From the cell containing the given text, extract its center point as (x, y) coordinate. 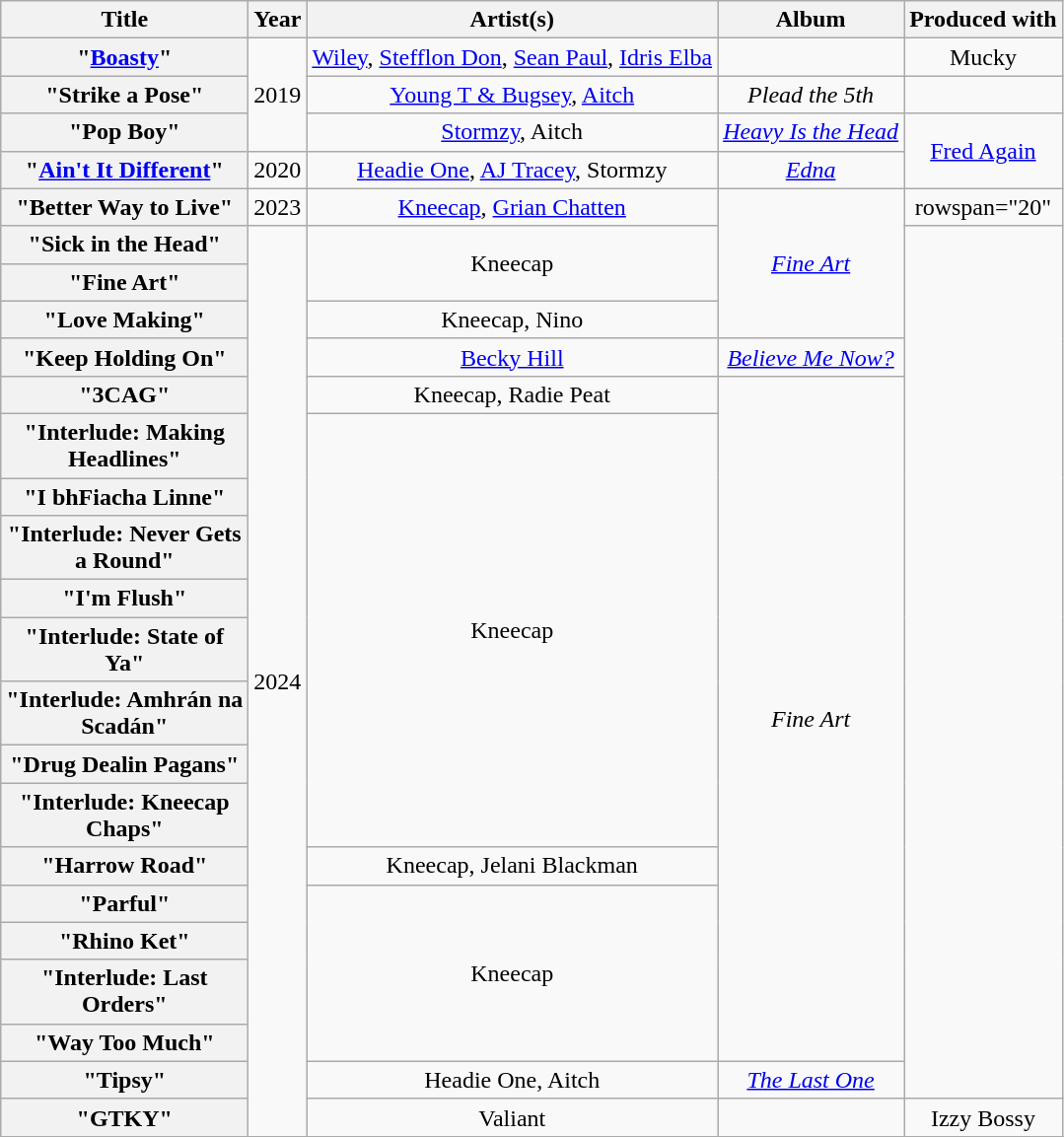
"I'm Flush" (124, 599)
Heavy Is the Head (811, 132)
Headie One, Aitch (513, 1080)
"Boasty" (124, 57)
"Strike a Pose" (124, 95)
"Keep Holding On" (124, 357)
Edna (811, 170)
Mucky (984, 57)
"Fine Art" (124, 282)
Kneecap, Jelani Blackman (513, 866)
Kneecap, Nino (513, 320)
2024 (278, 680)
Stormzy, Aitch (513, 132)
Valiant (513, 1117)
Becky Hill (513, 357)
"Better Way to Live" (124, 207)
The Last One (811, 1080)
2019 (278, 95)
Wiley, Stefflon Don, Sean Paul, Idris Elba (513, 57)
"Way Too Much" (124, 1042)
Produced with (984, 20)
"I bhFiacha Linne" (124, 496)
"Ain't It Different" (124, 170)
"Interlude: Never Gets a Round" (124, 548)
2023 (278, 207)
"Interlude: Kneecap Chaps" (124, 815)
Kneecap, Radie Peat (513, 394)
Plead the 5th (811, 95)
"Tipsy" (124, 1080)
rowspan="20" (984, 207)
"Interlude: State of Ya" (124, 649)
"GTKY" (124, 1117)
"Harrow Road" (124, 866)
"Rhino Ket" (124, 941)
Fred Again (984, 151)
Year (278, 20)
Kneecap, Grian Chatten (513, 207)
"Sick in the Head" (124, 245)
Album (811, 20)
"Parful" (124, 903)
Believe Me Now? (811, 357)
"Interlude: Amhrán na Scadán" (124, 714)
"Pop Boy" (124, 132)
"Interlude: Last Orders" (124, 992)
2020 (278, 170)
"Interlude: Making Headlines" (124, 446)
"Love Making" (124, 320)
Title (124, 20)
"Drug Dealin Pagans" (124, 764)
Young T & Bugsey, Aitch (513, 95)
Headie One, AJ Tracey, Stormzy (513, 170)
Izzy Bossy (984, 1117)
Artist(s) (513, 20)
"3CAG" (124, 394)
